Detect which cell encompasses the target text, then output its [x, y] center coordinate. 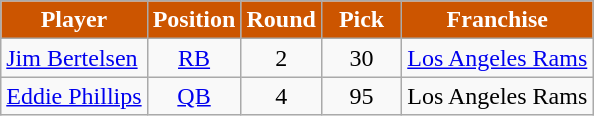
4 [281, 96]
Pick [361, 20]
Eddie Phillips [74, 96]
Player [74, 20]
RB [194, 58]
2 [281, 58]
Franchise [498, 20]
Position [194, 20]
Jim Bertelsen [74, 58]
95 [361, 96]
30 [361, 58]
QB [194, 96]
Round [281, 20]
